Extract the [x, y] coordinate from the center of the cell holding the provided text.  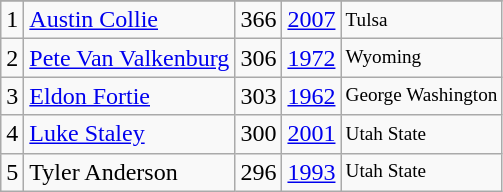
300 [258, 134]
Luke Staley [130, 134]
Tulsa [422, 20]
1 [12, 20]
1972 [312, 58]
Pete Van Valkenburg [130, 58]
Tyler Anderson [130, 172]
2 [12, 58]
1962 [312, 96]
3 [12, 96]
5 [12, 172]
2001 [312, 134]
1993 [312, 172]
2007 [312, 20]
296 [258, 172]
303 [258, 96]
366 [258, 20]
4 [12, 134]
Eldon Fortie [130, 96]
George Washington [422, 96]
306 [258, 58]
Wyoming [422, 58]
Austin Collie [130, 20]
